Return (X, Y) of the center of cell containing provided text 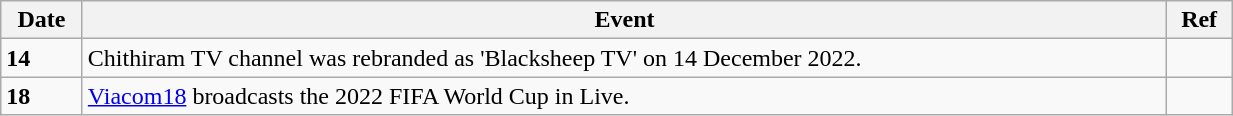
Date (42, 20)
14 (42, 58)
Chithiram TV channel was rebranded as 'Blacksheep TV' on 14 December 2022. (624, 58)
18 (42, 96)
Event (624, 20)
Viacom18 broadcasts the 2022 FIFA World Cup in Live. (624, 96)
Ref (1200, 20)
